Return [x, y] of the center of cell containing provided text 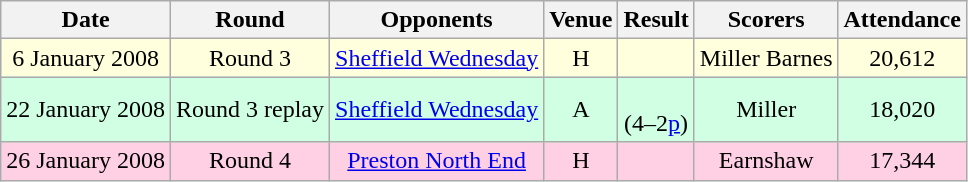
Venue [581, 20]
Miller Barnes [766, 58]
A [581, 110]
Earnshaw [766, 161]
20,612 [902, 58]
26 January 2008 [86, 161]
18,020 [902, 110]
Round [250, 20]
17,344 [902, 161]
22 January 2008 [86, 110]
Round 3 [250, 58]
Preston North End [437, 161]
Attendance [902, 20]
Round 3 replay [250, 110]
Round 4 [250, 161]
Miller [766, 110]
Opponents [437, 20]
Scorers [766, 20]
Result [656, 20]
Date [86, 20]
(4–2p) [656, 110]
6 January 2008 [86, 58]
